Return the [x, y] coordinate for the center point of the cell that contains the specified text.  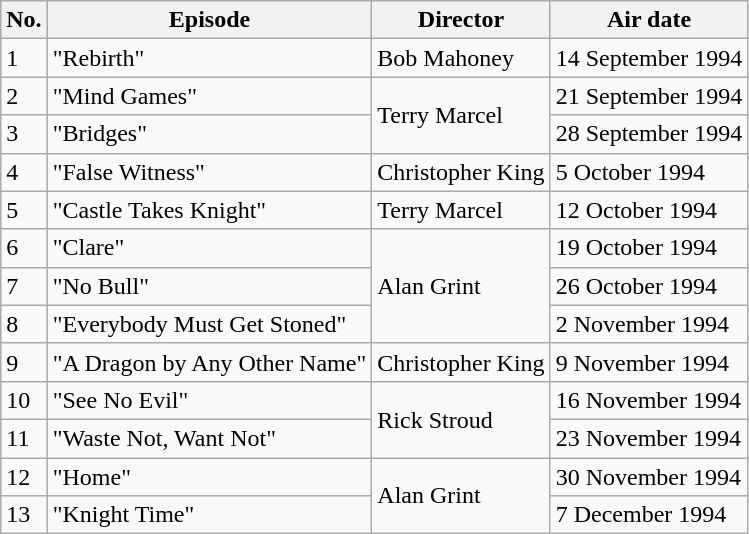
"Bridges" [210, 134]
6 [24, 248]
10 [24, 400]
No. [24, 20]
19 October 1994 [649, 248]
Air date [649, 20]
"Waste Not, Want Not" [210, 438]
"Home" [210, 477]
30 November 1994 [649, 477]
23 November 1994 [649, 438]
11 [24, 438]
Rick Stroud [461, 419]
"Knight Time" [210, 515]
7 December 1994 [649, 515]
"Rebirth" [210, 58]
8 [24, 324]
14 September 1994 [649, 58]
Bob Mahoney [461, 58]
"False Witness" [210, 172]
2 November 1994 [649, 324]
"No Bull" [210, 286]
"Mind Games" [210, 96]
7 [24, 286]
Episode [210, 20]
3 [24, 134]
12 [24, 477]
12 October 1994 [649, 210]
9 [24, 362]
"See No Evil" [210, 400]
"Castle Takes Knight" [210, 210]
28 September 1994 [649, 134]
"Clare" [210, 248]
5 October 1994 [649, 172]
Director [461, 20]
16 November 1994 [649, 400]
4 [24, 172]
"A Dragon by Any Other Name" [210, 362]
1 [24, 58]
2 [24, 96]
13 [24, 515]
"Everybody Must Get Stoned" [210, 324]
5 [24, 210]
26 October 1994 [649, 286]
9 November 1994 [649, 362]
21 September 1994 [649, 96]
